Locate the cell with the specified text and output its (X, Y) center coordinate. 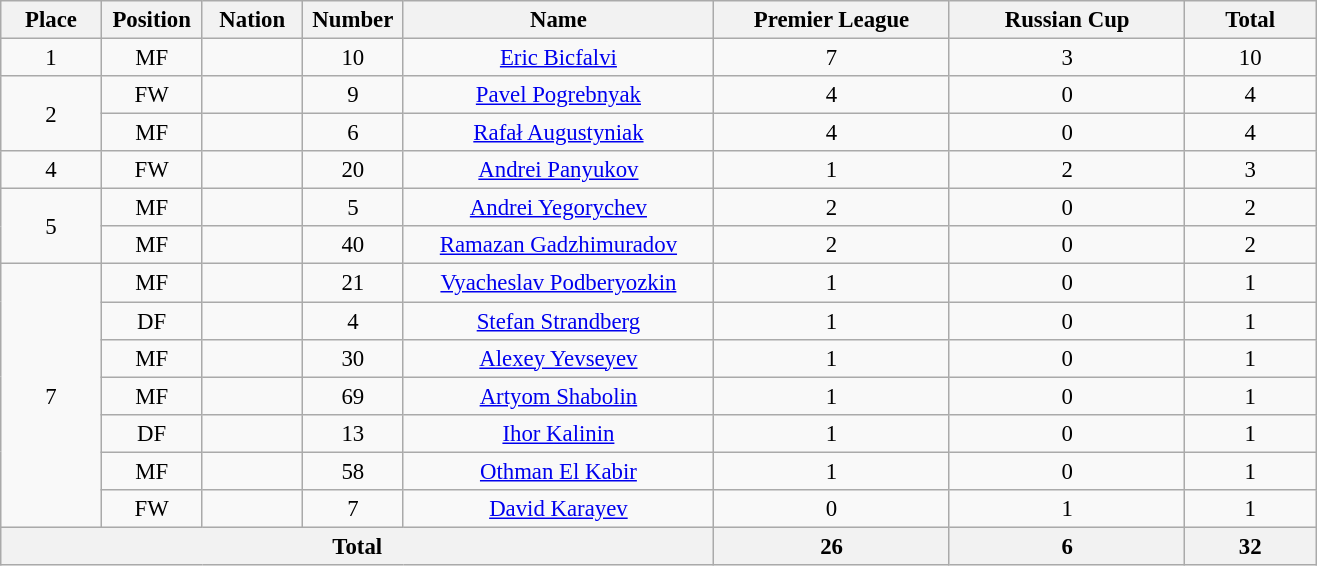
Premier League (832, 20)
Rafał Augustyniak (558, 133)
Andrei Panyukov (558, 170)
Ihor Kalinin (558, 433)
Number (354, 20)
40 (354, 245)
Pavel Pogrebnyak (558, 95)
David Karayev (558, 509)
Name (558, 20)
Eric Bicfalvi (558, 58)
20 (354, 170)
58 (354, 471)
Place (52, 20)
Othman El Kabir (558, 471)
26 (832, 546)
Nation (252, 20)
Andrei Yegorychev (558, 208)
32 (1250, 546)
9 (354, 95)
Vyacheslav Podberyozkin (558, 283)
30 (354, 358)
Alexey Yevseyev (558, 358)
Position (152, 20)
21 (354, 283)
Ramazan Gadzhimuradov (558, 245)
69 (354, 396)
Russian Cup (1067, 20)
13 (354, 433)
Stefan Strandberg (558, 321)
Artyom Shabolin (558, 396)
